Determine the (x, y) coordinate at the center of the cell enclosing the given text.  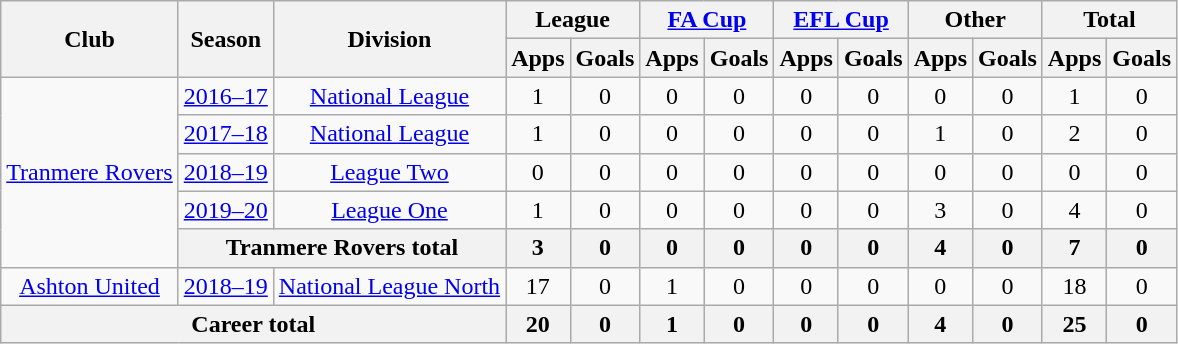
Club (90, 39)
7 (1074, 248)
Tranmere Rovers (90, 172)
2016–17 (226, 96)
Career total (254, 324)
2 (1074, 134)
League Two (389, 172)
2019–20 (226, 210)
Division (389, 39)
Season (226, 39)
20 (538, 324)
Other (975, 20)
League One (389, 210)
FA Cup (707, 20)
Tranmere Rovers total (342, 248)
EFL Cup (841, 20)
18 (1074, 286)
17 (538, 286)
25 (1074, 324)
League (573, 20)
2017–18 (226, 134)
National League North (389, 286)
Ashton United (90, 286)
Total (1109, 20)
